Identify which cell holds the provided text, then report its (x, y) central coordinate. 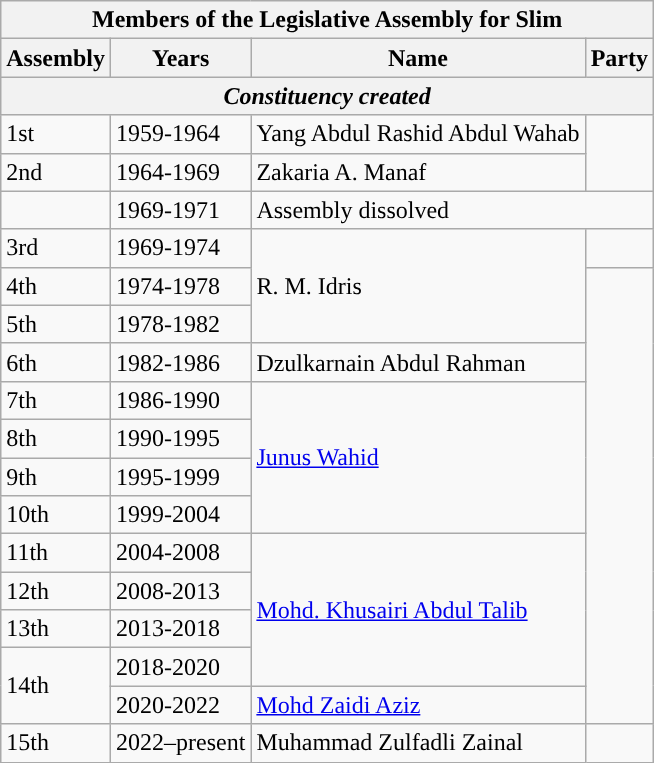
4th (56, 286)
2022–present (180, 743)
6th (56, 362)
Zakaria A. Manaf (418, 172)
1964-1969 (180, 172)
Mohd. Khusairi Abdul Talib (418, 610)
14th (56, 686)
Muhammad Zulfadli Zainal (418, 743)
Yang Abdul Rashid Abdul Wahab (418, 134)
1986-1990 (180, 400)
1969-1974 (180, 248)
1st (56, 134)
1978-1982 (180, 324)
Party (619, 58)
Assembly (56, 58)
5th (56, 324)
1999-2004 (180, 515)
2008-2013 (180, 591)
10th (56, 515)
Dzulkarnain Abdul Rahman (418, 362)
Constituency created (328, 96)
15th (56, 743)
Assembly dissolved (452, 210)
1990-1995 (180, 438)
Members of the Legislative Assembly for Slim (328, 20)
7th (56, 400)
Years (180, 58)
1959-1964 (180, 134)
Mohd Zaidi Aziz (418, 705)
11th (56, 553)
Junus Wahid (418, 457)
Name (418, 58)
2nd (56, 172)
9th (56, 477)
1969-1971 (180, 210)
2018-2020 (180, 667)
3rd (56, 248)
8th (56, 438)
2013-2018 (180, 629)
1982-1986 (180, 362)
12th (56, 591)
2020-2022 (180, 705)
1995-1999 (180, 477)
R. M. Idris (418, 286)
13th (56, 629)
1974-1978 (180, 286)
2004-2008 (180, 553)
